Extract the (X, Y) coordinate from the center of the cell holding the provided text.  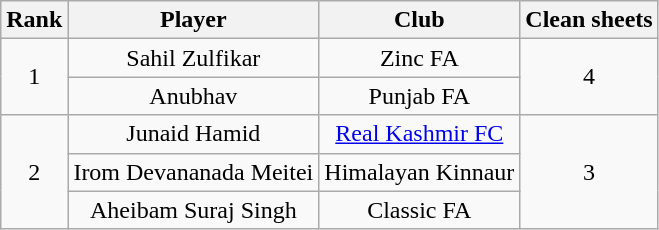
Club (420, 20)
Irom Devananada Meitei (194, 172)
Junaid Hamid (194, 134)
Punjab FA (420, 96)
Zinc FA (420, 58)
Sahil Zulfikar (194, 58)
1 (34, 77)
4 (589, 77)
Real Kashmir FC (420, 134)
Rank (34, 20)
Player (194, 20)
Classic FA (420, 210)
Clean sheets (589, 20)
3 (589, 172)
2 (34, 172)
Aheibam Suraj Singh (194, 210)
Himalayan Kinnaur (420, 172)
Anubhav (194, 96)
